Detect which cell encompasses the target text, then output its (x, y) center coordinate. 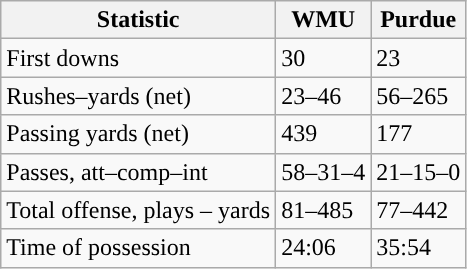
Passes, att–comp–int (138, 172)
35:54 (418, 248)
439 (324, 134)
23–46 (324, 96)
24:06 (324, 248)
77–442 (418, 210)
81–485 (324, 210)
Time of possession (138, 248)
Statistic (138, 20)
Rushes–yards (net) (138, 96)
Purdue (418, 20)
30 (324, 58)
WMU (324, 20)
56–265 (418, 96)
First downs (138, 58)
Passing yards (net) (138, 134)
177 (418, 134)
23 (418, 58)
Total offense, plays – yards (138, 210)
21–15–0 (418, 172)
58–31–4 (324, 172)
